Identify which cell holds the provided text, then report its [x, y] central coordinate. 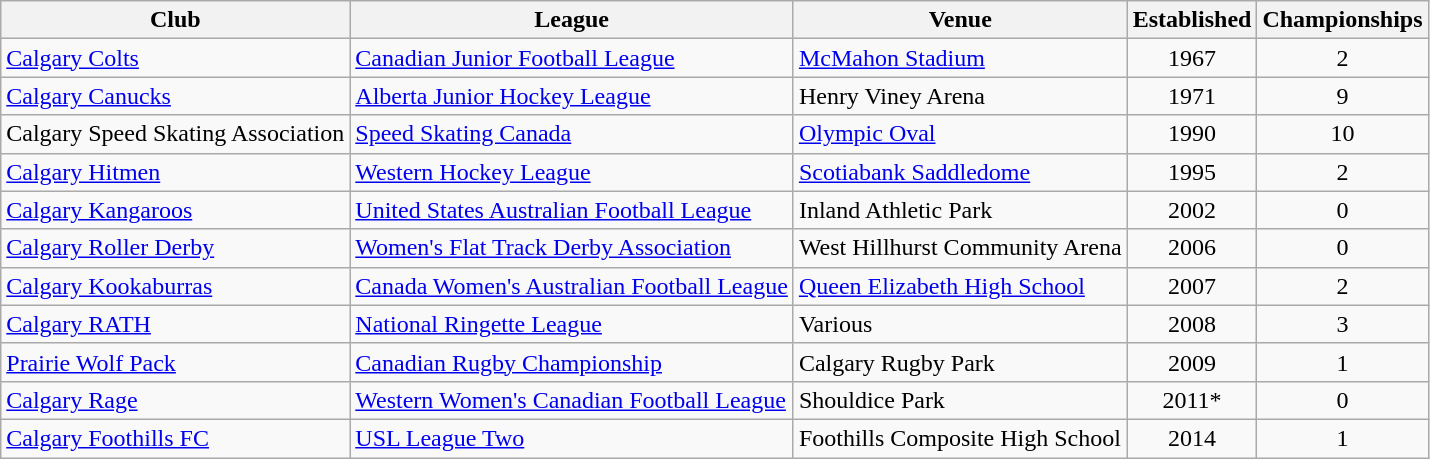
2006 [1192, 248]
Championships [1342, 20]
USL League Two [572, 438]
Henry Viney Arena [960, 96]
Calgary RATH [176, 324]
Calgary Rage [176, 400]
Canadian Junior Football League [572, 58]
Club [176, 20]
2008 [1192, 324]
1971 [1192, 96]
Women's Flat Track Derby Association [572, 248]
Queen Elizabeth High School [960, 286]
1990 [1192, 134]
National Ringette League [572, 324]
Calgary Kangaroos [176, 210]
United States Australian Football League [572, 210]
Calgary Rugby Park [960, 362]
10 [1342, 134]
Calgary Speed Skating Association [176, 134]
Western Women's Canadian Football League [572, 400]
2007 [1192, 286]
3 [1342, 324]
Calgary Canucks [176, 96]
Canadian Rugby Championship [572, 362]
Canada Women's Australian Football League [572, 286]
Calgary Hitmen [176, 172]
9 [1342, 96]
Various [960, 324]
Inland Athletic Park [960, 210]
2002 [1192, 210]
Scotiabank Saddledome [960, 172]
Established [1192, 20]
2014 [1192, 438]
Prairie Wolf Pack [176, 362]
Foothills Composite High School [960, 438]
Western Hockey League [572, 172]
McMahon Stadium [960, 58]
Shouldice Park [960, 400]
Speed Skating Canada [572, 134]
League [572, 20]
Calgary Foothills FC [176, 438]
Calgary Roller Derby [176, 248]
1967 [1192, 58]
2009 [1192, 362]
Calgary Colts [176, 58]
Calgary Kookaburras [176, 286]
Venue [960, 20]
Alberta Junior Hockey League [572, 96]
1995 [1192, 172]
West Hillhurst Community Arena [960, 248]
Olympic Oval [960, 134]
2011* [1192, 400]
